Pinpoint the cell where the given text exists, returning its [x, y] midpoint coordinate. 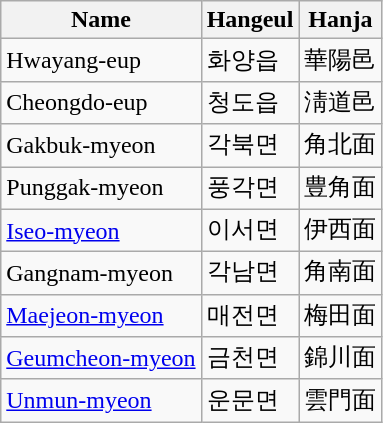
금천면 [250, 358]
이서면 [250, 230]
Gangnam-myeon [101, 274]
Iseo-myeon [101, 230]
梅田面 [340, 316]
華陽邑 [340, 60]
운문면 [250, 400]
Geumcheon-myeon [101, 358]
角北面 [340, 146]
角南面 [340, 274]
Hangeul [250, 20]
청도읍 [250, 102]
淸道邑 [340, 102]
Hanja [340, 20]
豊角面 [340, 188]
伊西面 [340, 230]
Hwayang-eup [101, 60]
풍각면 [250, 188]
Maejeon-myeon [101, 316]
Cheongdo-eup [101, 102]
Name [101, 20]
매전면 [250, 316]
각북면 [250, 146]
錦川面 [340, 358]
雲門面 [340, 400]
각남면 [250, 274]
Gakbuk-myeon [101, 146]
화양읍 [250, 60]
Punggak-myeon [101, 188]
Unmun-myeon [101, 400]
